Pinpoint the cell where the given text exists, returning its [x, y] midpoint coordinate. 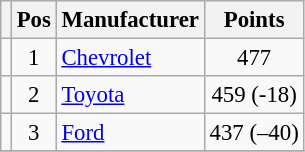
Toyota [130, 95]
Pos [34, 20]
Chevrolet [130, 58]
2 [34, 95]
3 [34, 133]
1 [34, 58]
Manufacturer [130, 20]
459 (-18) [254, 95]
Ford [130, 133]
437 (–40) [254, 133]
Points [254, 20]
477 [254, 58]
